For the text-containing cell, return its midpoint in (x, y) coordinate format. 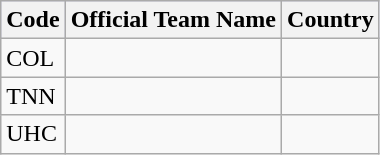
COL (33, 58)
Official Team Name (173, 20)
UHC (33, 134)
Code (33, 20)
TNN (33, 96)
Country (331, 20)
